Pinpoint the cell where the given text exists, returning its [X, Y] midpoint coordinate. 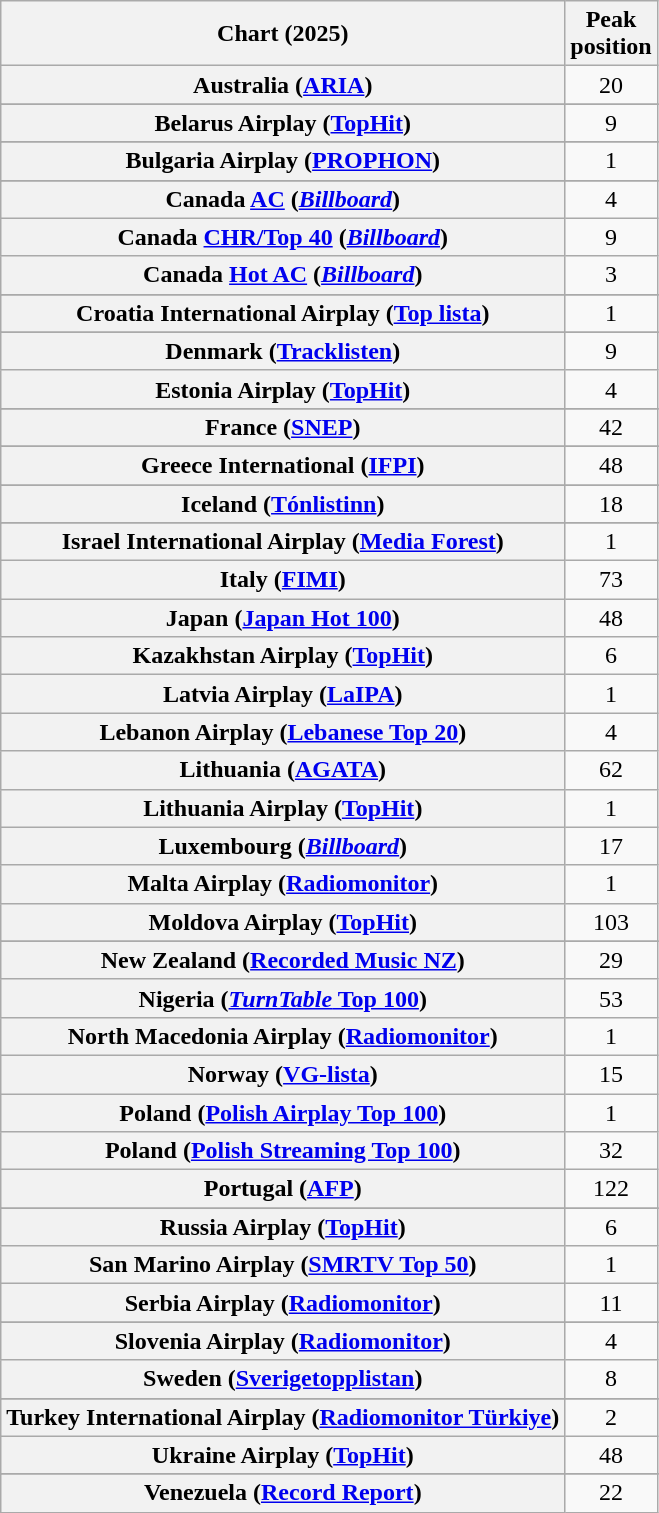
Australia (ARIA) [283, 85]
Latvia Airplay (LaIPA) [283, 694]
3 [611, 275]
Belarus Airplay (TopHit) [283, 123]
Chart (2025) [283, 34]
42 [611, 427]
122 [611, 1189]
Serbia Airplay (Radiomonitor) [283, 1303]
11 [611, 1303]
San Marino Airplay (SMRTV Top 50) [283, 1265]
Canada Hot AC (Billboard) [283, 275]
Japan (Japan Hot 100) [283, 618]
73 [611, 580]
8 [611, 1379]
Venezuela (Record Report) [283, 1493]
Iceland (Tónlistinn) [283, 503]
Poland (Polish Streaming Top 100) [283, 1151]
Lithuania (AGATA) [283, 770]
Luxembourg (Billboard) [283, 846]
Lebanon Airplay (Lebanese Top 20) [283, 732]
Ukraine Airplay (TopHit) [283, 1455]
Turkey International Airplay (Radiomonitor Türkiye) [283, 1417]
32 [611, 1151]
Denmark (Tracklisten) [283, 351]
Peakposition [611, 34]
France (SNEP) [283, 427]
Nigeria (TurnTable Top 100) [283, 998]
Sweden (Sverigetopplistan) [283, 1379]
Croatia International Airplay (Top lista) [283, 313]
2 [611, 1417]
Greece International (IFPI) [283, 465]
Moldova Airplay (TopHit) [283, 922]
20 [611, 85]
Bulgaria Airplay (PROPHON) [283, 161]
Kazakhstan Airplay (TopHit) [283, 656]
22 [611, 1493]
18 [611, 503]
103 [611, 922]
North Macedonia Airplay (Radiomonitor) [283, 1036]
Estonia Airplay (TopHit) [283, 389]
Canada AC (Billboard) [283, 199]
Lithuania Airplay (TopHit) [283, 808]
Italy (FIMI) [283, 580]
Portugal (AFP) [283, 1189]
Poland (Polish Airplay Top 100) [283, 1113]
Slovenia Airplay (Radiomonitor) [283, 1341]
15 [611, 1074]
Russia Airplay (TopHit) [283, 1227]
Israel International Airplay (Media Forest) [283, 542]
New Zealand (Recorded Music NZ) [283, 960]
29 [611, 960]
53 [611, 998]
Norway (VG-lista) [283, 1074]
62 [611, 770]
17 [611, 846]
Canada CHR/Top 40 (Billboard) [283, 237]
Malta Airplay (Radiomonitor) [283, 884]
